Provide the [x, y] coordinate of the cell's center where the given text is located.  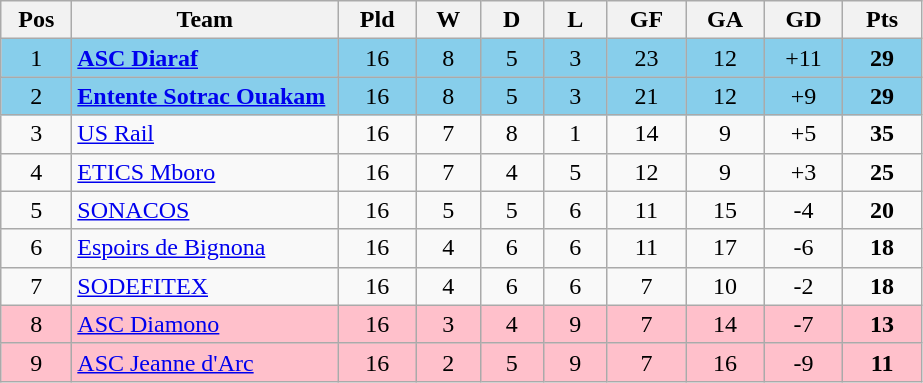
Pos [36, 20]
ASC Jeanne d'Arc [205, 362]
+9 [804, 96]
21 [646, 96]
-7 [804, 324]
GA [726, 20]
17 [726, 248]
SODEFITEX [205, 286]
Team [205, 20]
ETICS Mboro [205, 172]
+5 [804, 134]
35 [882, 134]
25 [882, 172]
20 [882, 210]
-6 [804, 248]
-4 [804, 210]
Espoirs de Bignona [205, 248]
ASC Diamono [205, 324]
D [512, 20]
Pts [882, 20]
Pld [378, 20]
ASC Diaraf [205, 58]
SONACOS [205, 210]
+3 [804, 172]
Entente Sotrac Ouakam [205, 96]
23 [646, 58]
US Rail [205, 134]
-2 [804, 286]
L [576, 20]
+11 [804, 58]
15 [726, 210]
-9 [804, 362]
13 [882, 324]
GF [646, 20]
W [448, 20]
10 [726, 286]
GD [804, 20]
